Scan for the cell matching the given text and deliver its [X, Y] coordinate at center. 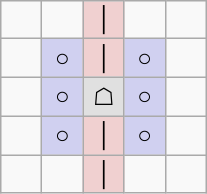
☖ [104, 97]
